Pinpoint the cell where the given text exists, returning its [X, Y] midpoint coordinate. 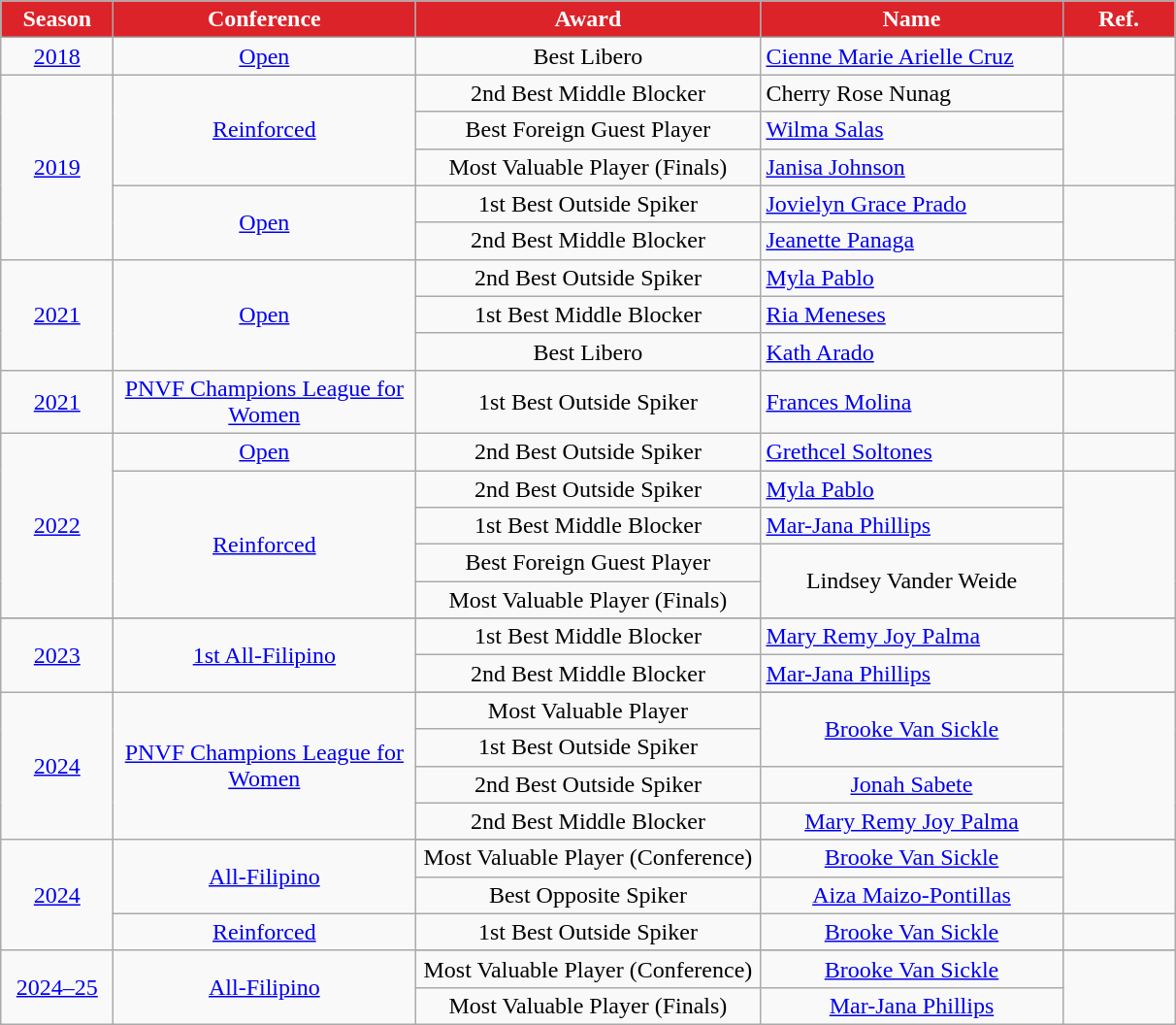
Jonah Sabete [912, 784]
2024–25 [57, 987]
Grethcel Soltones [912, 451]
Wilma Salas [912, 130]
Aiza Maizo-Pontillas [912, 895]
Best Opposite Spiker [588, 895]
Cienne Marie Arielle Cruz [912, 56]
Jeanette Panaga [912, 241]
2018 [57, 56]
Ref. [1119, 19]
Conference [264, 19]
2023 [57, 655]
Season [57, 19]
Name [912, 19]
2019 [57, 167]
1st All-Filipino [264, 655]
Kath Arado [912, 351]
Frances Molina [912, 402]
Ria Meneses [912, 314]
Janisa Johnson [912, 167]
Award [588, 19]
Jovielyn Grace Prado [912, 204]
Most Valuable Player [588, 711]
Lindsey Vander Weide [912, 581]
2022 [57, 525]
Cherry Rose Nunag [912, 93]
